Return [X, Y] of the center of cell containing provided text 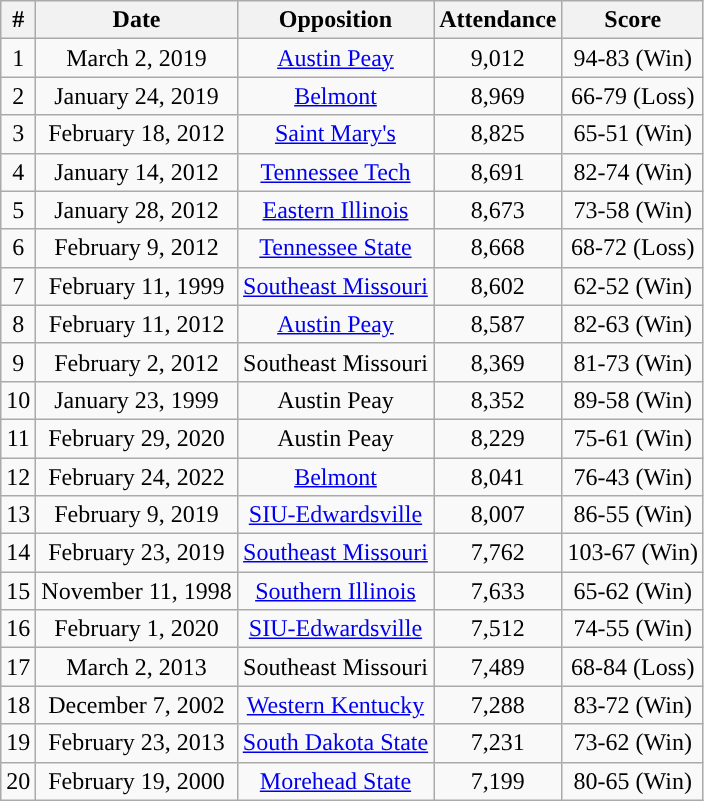
7 [18, 286]
6 [18, 248]
89-58 (Win) [632, 400]
February 2, 2012 [136, 362]
103-67 (Win) [632, 553]
March 2, 2019 [136, 58]
Southern Illinois [335, 591]
February 9, 2019 [136, 515]
68-84 (Loss) [632, 667]
8,369 [498, 362]
8,969 [498, 96]
# [18, 20]
8 [18, 324]
November 11, 1998 [136, 591]
7,199 [498, 781]
66-79 (Loss) [632, 96]
20 [18, 781]
8,352 [498, 400]
8,041 [498, 477]
7,633 [498, 591]
83-72 (Win) [632, 705]
75-61 (Win) [632, 438]
February 23, 2019 [136, 553]
February 11, 1999 [136, 286]
94-83 (Win) [632, 58]
February 19, 2000 [136, 781]
Eastern Illinois [335, 210]
7,288 [498, 705]
February 9, 2012 [136, 248]
8,668 [498, 248]
January 14, 2012 [136, 172]
7,762 [498, 553]
5 [18, 210]
17 [18, 667]
Score [632, 20]
February 11, 2012 [136, 324]
8,602 [498, 286]
1 [18, 58]
73-62 (Win) [632, 743]
80-65 (Win) [632, 781]
14 [18, 553]
74-55 (Win) [632, 629]
February 29, 2020 [136, 438]
9 [18, 362]
9,012 [498, 58]
February 18, 2012 [136, 134]
March 2, 2013 [136, 667]
81-73 (Win) [632, 362]
65-62 (Win) [632, 591]
13 [18, 515]
Date [136, 20]
19 [18, 743]
8,825 [498, 134]
8,007 [498, 515]
Attendance [498, 20]
7,489 [498, 667]
15 [18, 591]
68-72 (Loss) [632, 248]
65-51 (Win) [632, 134]
Opposition [335, 20]
7,512 [498, 629]
86-55 (Win) [632, 515]
South Dakota State [335, 743]
2 [18, 96]
3 [18, 134]
73-58 (Win) [632, 210]
76-43 (Win) [632, 477]
82-63 (Win) [632, 324]
December 7, 2002 [136, 705]
Western Kentucky [335, 705]
Tennessee State [335, 248]
62-52 (Win) [632, 286]
January 28, 2012 [136, 210]
Tennessee Tech [335, 172]
Saint Mary's [335, 134]
8,587 [498, 324]
February 23, 2013 [136, 743]
February 24, 2022 [136, 477]
10 [18, 400]
8,673 [498, 210]
4 [18, 172]
18 [18, 705]
February 1, 2020 [136, 629]
8,691 [498, 172]
Morehead State [335, 781]
January 23, 1999 [136, 400]
7,231 [498, 743]
12 [18, 477]
January 24, 2019 [136, 96]
8,229 [498, 438]
16 [18, 629]
82-74 (Win) [632, 172]
11 [18, 438]
